Search for the cell housing the specified text and yield its (x, y) center coordinate. 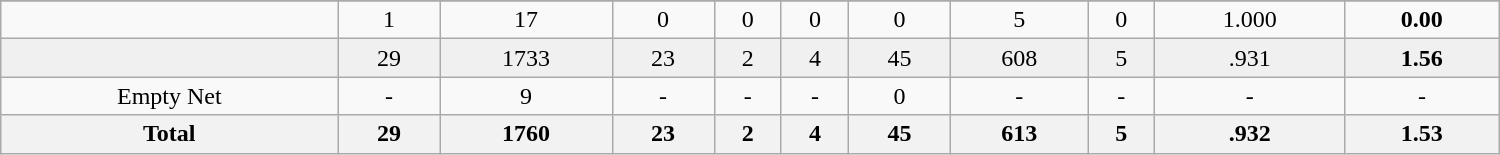
608 (1020, 58)
1760 (526, 134)
17 (526, 20)
.931 (1250, 58)
1.56 (1422, 58)
Total (170, 134)
.932 (1250, 134)
1.000 (1250, 20)
1733 (526, 58)
Empty Net (170, 96)
0.00 (1422, 20)
1.53 (1422, 134)
1 (389, 20)
613 (1020, 134)
9 (526, 96)
